Extract the (X, Y) coordinate from the center of the cell holding the provided text.  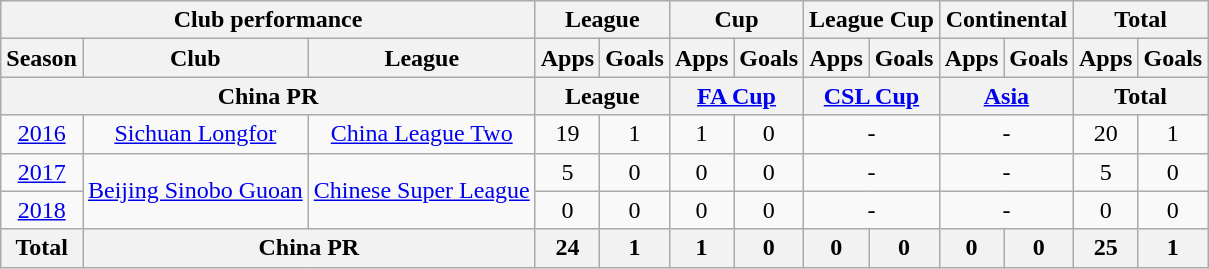
Club (195, 58)
Beijing Sinobo Guoan (195, 191)
Chinese Super League (422, 191)
2018 (42, 210)
2017 (42, 172)
China League Two (422, 134)
Continental (1006, 20)
FA Cup (736, 96)
Club performance (268, 20)
19 (567, 134)
CSL Cup (872, 96)
Asia (1006, 96)
Season (42, 58)
Cup (736, 20)
25 (1106, 248)
League Cup (872, 20)
2016 (42, 134)
20 (1106, 134)
24 (567, 248)
Sichuan Longfor (195, 134)
